Detect which cell encompasses the target text, then output its (X, Y) center coordinate. 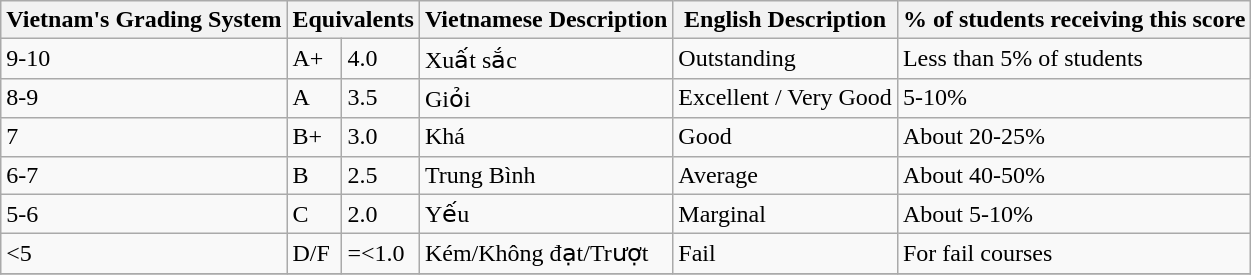
B (314, 175)
Average (786, 175)
Vietnamese Description (546, 20)
4.0 (380, 59)
D/F (314, 254)
Yếu (546, 214)
C (314, 214)
=<1.0 (380, 254)
About 40-50% (1074, 175)
<5 (144, 254)
2.5 (380, 175)
5-10% (1074, 98)
For fail courses (1074, 254)
5-6 (144, 214)
Vietnam's Grading System (144, 20)
Trung Bình (546, 175)
Less than 5% of students (1074, 59)
About 20-25% (1074, 137)
Equivalents (353, 20)
Excellent / Very Good (786, 98)
Fail (786, 254)
Outstanding (786, 59)
% of students receiving this score (1074, 20)
Xuất sắc (546, 59)
About 5-10% (1074, 214)
9-10 (144, 59)
3.0 (380, 137)
6-7 (144, 175)
3.5 (380, 98)
8-9 (144, 98)
B+ (314, 137)
Khá (546, 137)
2.0 (380, 214)
Kém/Không đạt/Trượt (546, 254)
A (314, 98)
English Description (786, 20)
7 (144, 137)
Good (786, 137)
A+ (314, 59)
Giỏi (546, 98)
Marginal (786, 214)
